Return the [x, y] coordinate for the center point of the cell that contains the specified text.  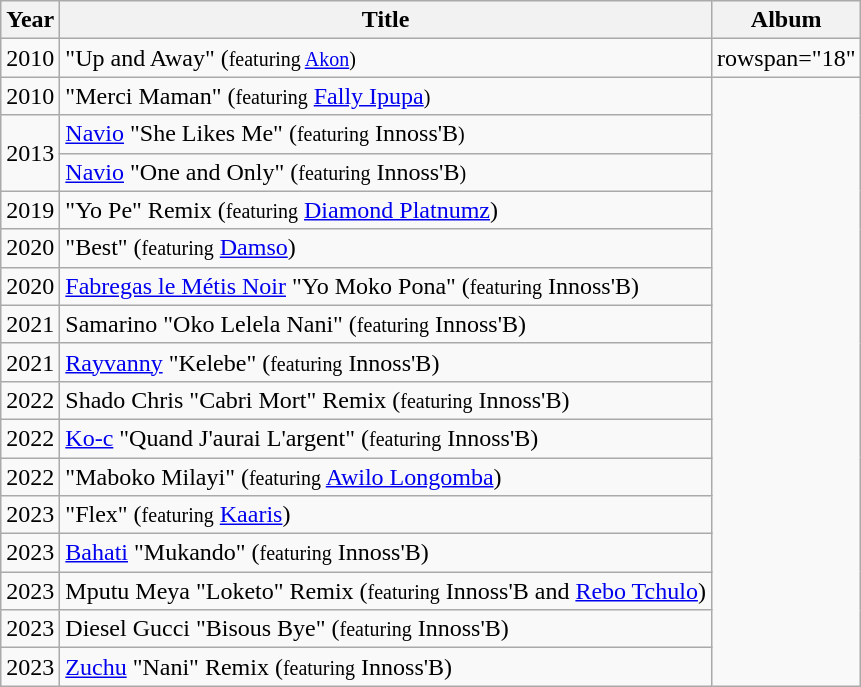
Diesel Gucci "Bisous Bye" (featuring Innoss'B) [386, 629]
Navio "One and Only" (featuring Innoss'B) [386, 172]
rowspan="18" [786, 58]
Title [386, 20]
"Merci Maman" (featuring Fally Ipupa) [386, 96]
Year [30, 20]
"Flex" (featuring Kaaris) [386, 515]
Rayvanny "Kelebe" (featuring Innoss'B) [386, 362]
"Yo Pe" Remix (featuring Diamond Platnumz) [386, 210]
Album [786, 20]
2013 [30, 153]
"Best" (featuring Damso) [386, 248]
"Up and Away" (featuring Akon) [386, 58]
Zuchu "Nani" Remix (featuring Innoss'B) [386, 667]
Fabregas le Métis Noir "Yo Moko Pona" (featuring Innoss'B) [386, 286]
Ko-c "Quand J'aurai L'argent" (featuring Innoss'B) [386, 438]
Mputu Meya "Loketo" Remix (featuring Innoss'B and Rebo Tchulo) [386, 591]
Shado Chris "Cabri Mort" Remix (featuring Innoss'B) [386, 400]
Navio "She Likes Me" (featuring Innoss'B) [386, 134]
Samarino "Oko Lelela Nani" (featuring Innoss'B) [386, 324]
Bahati "Mukando" (featuring Innoss'B) [386, 553]
2019 [30, 210]
"Maboko Milayi" (featuring Awilo Longomba) [386, 477]
